Scan for the cell matching the given text and deliver its (X, Y) coordinate at center. 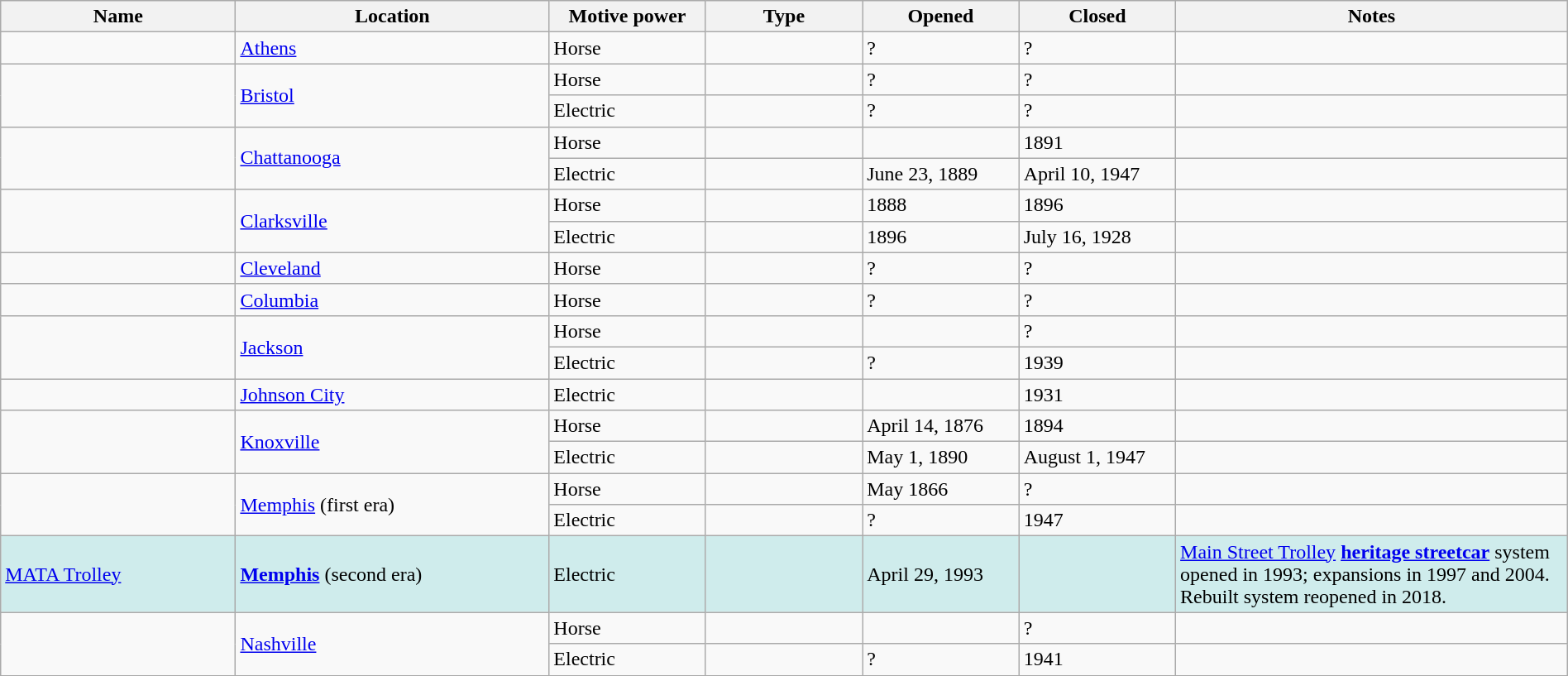
Opened (941, 17)
Memphis (first era) (392, 505)
August 1, 1947 (1097, 458)
Clarksville (392, 221)
1891 (1097, 142)
Athens (392, 48)
Columbia (392, 300)
June 23, 1889 (941, 174)
Johnson City (392, 395)
Notes (1372, 17)
May 1, 1890 (941, 458)
April 29, 1993 (941, 574)
1947 (1097, 520)
Cleveland (392, 268)
1894 (1097, 426)
Bristol (392, 95)
1931 (1097, 395)
Location (392, 17)
1939 (1097, 362)
April 14, 1876 (941, 426)
Name (118, 17)
MATA Trolley (118, 574)
Closed (1097, 17)
Knoxville (392, 442)
1888 (941, 205)
Type (784, 17)
Jackson (392, 347)
Nashville (392, 644)
Main Street Trolley heritage streetcar system opened in 1993; expansions in 1997 and 2004. Rebuilt system reopened in 2018. (1372, 574)
July 16, 1928 (1097, 237)
April 10, 1947 (1097, 174)
Motive power (627, 17)
1941 (1097, 659)
Memphis (second era) (392, 574)
Chattanooga (392, 158)
May 1866 (941, 489)
